Detect which cell encompasses the target text, then output its (x, y) center coordinate. 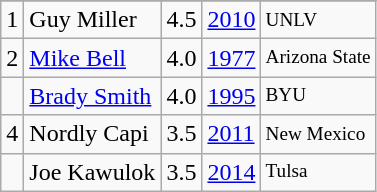
2014 (232, 172)
2 (12, 58)
1 (12, 20)
Guy Miller (92, 20)
1977 (232, 58)
Arizona State (318, 58)
UNLV (318, 20)
1995 (232, 96)
New Mexico (318, 134)
4 (12, 134)
2010 (232, 20)
4.5 (182, 20)
Joe Kawulok (92, 172)
2011 (232, 134)
Brady Smith (92, 96)
BYU (318, 96)
Tulsa (318, 172)
Nordly Capi (92, 134)
Mike Bell (92, 58)
